Detect which cell encompasses the target text, then output its (X, Y) center coordinate. 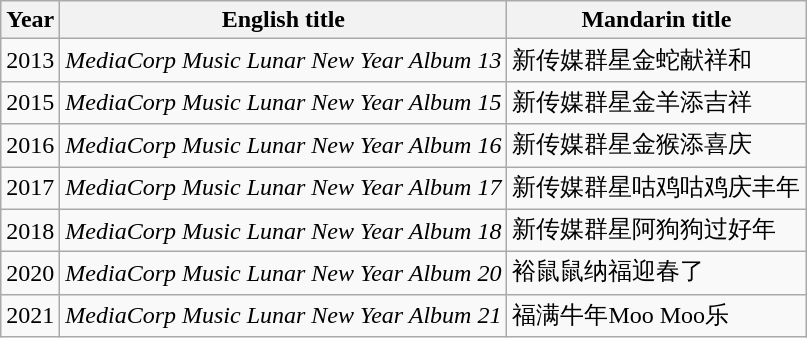
MediaCorp Music Lunar New Year Album 17 (284, 188)
福满牛年Moo Moo乐 (656, 316)
新传媒群星金蛇献祥和 (656, 60)
Mandarin title (656, 20)
2021 (30, 316)
2017 (30, 188)
MediaCorp Music Lunar New Year Album 18 (284, 230)
新传媒群星金羊添吉祥 (656, 102)
2015 (30, 102)
Year (30, 20)
2020 (30, 274)
裕鼠鼠纳福迎春了 (656, 274)
MediaCorp Music Lunar New Year Album 20 (284, 274)
新传媒群星咕鸡咕鸡庆丰年 (656, 188)
新传媒群星阿狗狗过好年 (656, 230)
MediaCorp Music Lunar New Year Album 15 (284, 102)
2016 (30, 146)
新传媒群星金猴添喜庆 (656, 146)
MediaCorp Music Lunar New Year Album 13 (284, 60)
MediaCorp Music Lunar New Year Album 21 (284, 316)
2018 (30, 230)
MediaCorp Music Lunar New Year Album 16 (284, 146)
English title (284, 20)
2013 (30, 60)
